Provide the [x, y] coordinate of the cell's center where the given text is located.  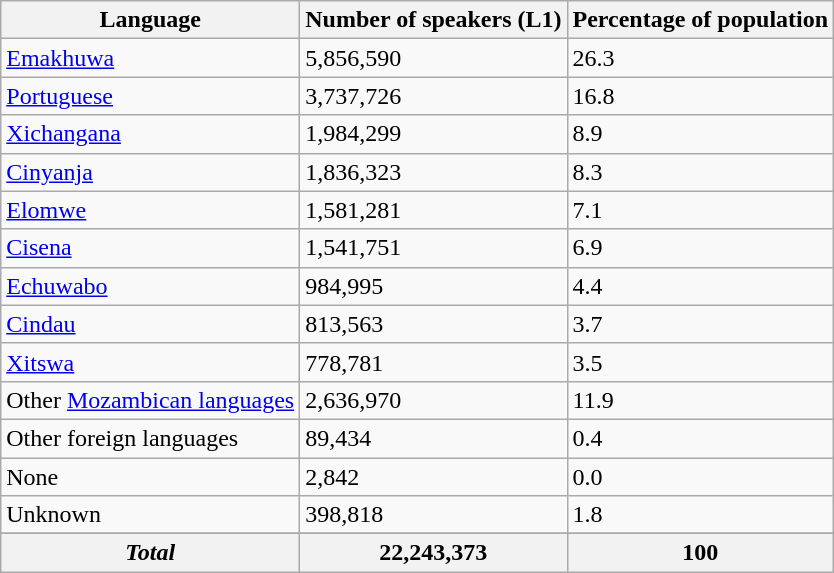
7.1 [700, 210]
8.9 [700, 134]
Echuwabo [150, 286]
22,243,373 [434, 553]
Cinyanja [150, 172]
3,737,726 [434, 96]
100 [700, 553]
1,984,299 [434, 134]
Percentage of population [700, 20]
Portuguese [150, 96]
3.5 [700, 362]
Other foreign languages [150, 438]
8.3 [700, 172]
11.9 [700, 400]
26.3 [700, 58]
Emakhuwa [150, 58]
5,856,590 [434, 58]
813,563 [434, 324]
Cisena [150, 248]
16.8 [700, 96]
1.8 [700, 515]
778,781 [434, 362]
89,434 [434, 438]
3.7 [700, 324]
Language [150, 20]
4.4 [700, 286]
0.4 [700, 438]
6.9 [700, 248]
398,818 [434, 515]
Unknown [150, 515]
Cindau [150, 324]
1,836,323 [434, 172]
Other Mozambican languages [150, 400]
2,636,970 [434, 400]
1,541,751 [434, 248]
Number of speakers (L1) [434, 20]
Xitswa [150, 362]
None [150, 477]
Elomwe [150, 210]
2,842 [434, 477]
984,995 [434, 286]
Total [150, 553]
1,581,281 [434, 210]
Xichangana [150, 134]
0.0 [700, 477]
